Identify which cell holds the provided text, then report its [X, Y] central coordinate. 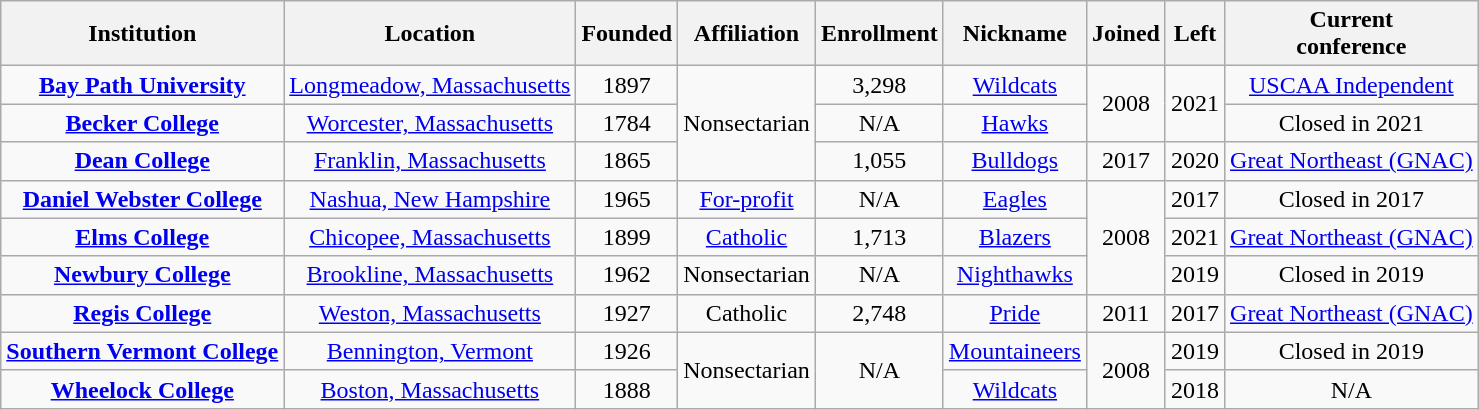
1926 [627, 351]
1865 [627, 161]
1965 [627, 199]
Affiliation [747, 34]
1927 [627, 313]
Weston, Massachusetts [430, 313]
2018 [1194, 389]
Nighthawks [1014, 275]
1,713 [879, 237]
Enrollment [879, 34]
3,298 [879, 85]
Southern Vermont College [142, 351]
Left [1194, 34]
1962 [627, 275]
1888 [627, 389]
Nashua, New Hampshire [430, 199]
Currentconference [1352, 34]
Institution [142, 34]
Founded [627, 34]
Worcester, Massachusetts [430, 123]
Daniel Webster College [142, 199]
Regis College [142, 313]
Boston, Massachusetts [430, 389]
Longmeadow, Massachusetts [430, 85]
Newbury College [142, 275]
Chicopee, Massachusetts [430, 237]
Eagles [1014, 199]
Bennington, Vermont [430, 351]
Elms College [142, 237]
2,748 [879, 313]
1899 [627, 237]
Hawks [1014, 123]
Bulldogs [1014, 161]
Blazers [1014, 237]
Closed in 2021 [1352, 123]
USCAA Independent [1352, 85]
1897 [627, 85]
Mountaineers [1014, 351]
2020 [1194, 161]
1,055 [879, 161]
Nickname [1014, 34]
Brookline, Massachusetts [430, 275]
Becker College [142, 123]
Wheelock College [142, 389]
1784 [627, 123]
Location [430, 34]
Closed in 2017 [1352, 199]
Joined [1126, 34]
Dean College [142, 161]
Bay Path University [142, 85]
2011 [1126, 313]
Pride [1014, 313]
For-profit [747, 199]
Franklin, Massachusetts [430, 161]
